Identify which cell holds the provided text, then report its [X, Y] central coordinate. 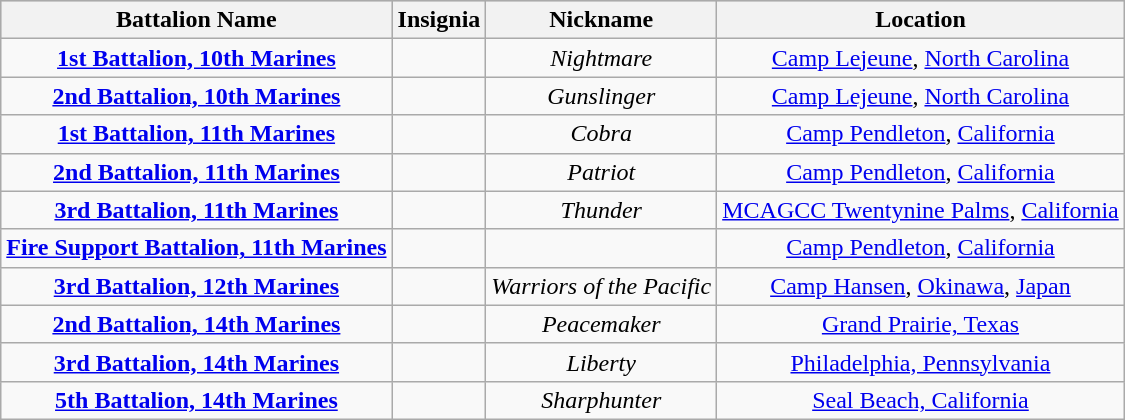
Camp Hansen, Okinawa, Japan [921, 286]
Grand Prairie, Texas [921, 324]
Sharphunter [602, 400]
Thunder [602, 210]
Liberty [602, 362]
Cobra [602, 134]
2nd Battalion, 10th Marines [196, 96]
Location [921, 20]
2nd Battalion, 11th Marines [196, 172]
MCAGCC Twentynine Palms, California [921, 210]
Patriot [602, 172]
3rd Battalion, 11th Marines [196, 210]
Peacemaker [602, 324]
2nd Battalion, 14th Marines [196, 324]
Battalion Name [196, 20]
Gunslinger [602, 96]
1st Battalion, 10th Marines [196, 58]
Philadelphia, Pennsylvania [921, 362]
Fire Support Battalion, 11th Marines [196, 248]
Seal Beach, California [921, 400]
3rd Battalion, 14th Marines [196, 362]
1st Battalion, 11th Marines [196, 134]
5th Battalion, 14th Marines [196, 400]
Nickname [602, 20]
Warriors of the Pacific [602, 286]
3rd Battalion, 12th Marines [196, 286]
Nightmare [602, 58]
Insignia [439, 20]
